Find where the given text appears and provide that cell's center as [x, y] coordinate. 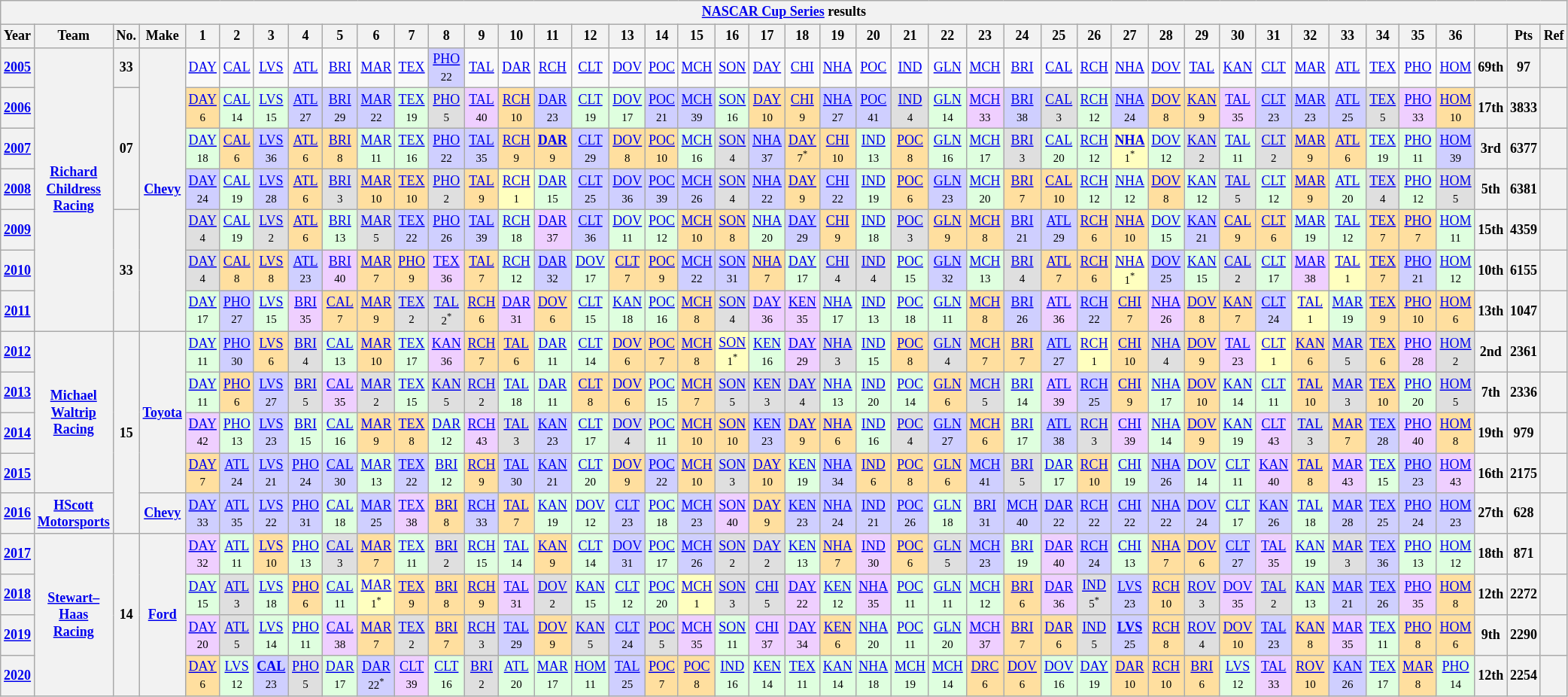
MAR38 [1311, 270]
871 [1524, 554]
KEN6 [837, 635]
BRI26 [1023, 311]
CAL30 [340, 473]
DAR22* [376, 676]
11 [553, 36]
CHI13 [1130, 554]
CHI37 [767, 635]
IND6 [874, 473]
RCH18 [516, 230]
17th [1491, 108]
15th [1491, 230]
HOM [1455, 68]
DAY7* [802, 148]
HScott Motorsports [74, 513]
PHO35 [1418, 595]
4359 [1524, 230]
31 [1274, 36]
9th [1491, 635]
POC5 [662, 635]
KAN13 [1311, 595]
2 [236, 36]
RCH43 [482, 433]
DAY20 [202, 635]
POC4 [910, 433]
DAR22 [1059, 513]
BRI12 [446, 473]
RCH2 [482, 392]
CLT20 [590, 473]
2020 [18, 676]
PHO7 [1418, 230]
IND [910, 68]
KEN19 [802, 473]
TAL29 [516, 635]
SON2 [733, 554]
MCH41 [985, 473]
HOM23 [1455, 513]
DAY24 [202, 190]
6155 [1524, 270]
LVS21 [271, 473]
MAR28 [1348, 513]
KAN18 [628, 311]
MCH5 [985, 392]
Michael Waltrip Racing [74, 412]
2254 [1524, 676]
PHO31 [305, 513]
SON10 [733, 433]
MCH33 [985, 108]
TAL30 [516, 473]
LVS6 [271, 352]
2009 [18, 230]
DAR [516, 68]
NHA3 [837, 352]
PHO40 [1418, 433]
8 [446, 36]
HOM43 [1455, 473]
KEN35 [802, 311]
TEX28 [1383, 433]
2014 [18, 433]
TAL2* [446, 311]
DAY18 [202, 148]
POC9 [662, 270]
MCH20 [985, 190]
ATL11 [236, 554]
MAR35 [1348, 635]
KAN40 [1274, 473]
MAR1* [376, 595]
BRI13 [340, 230]
GLN [947, 68]
16th [1491, 473]
KAN2 [1202, 148]
ATL29 [1059, 230]
CAL13 [340, 352]
KEN16 [767, 352]
MCH16 [697, 148]
MCH17 [985, 148]
ROV10 [1311, 676]
DOV35 [1238, 595]
CHI39 [1130, 433]
CAL14 [236, 108]
CAL18 [340, 513]
2016 [18, 513]
PHO23 [1418, 473]
TAL12 [1348, 230]
IND30 [874, 554]
MAR2 [376, 392]
RCH24 [1094, 554]
MCH39 [697, 108]
MCH1 [697, 595]
CAL11 [340, 595]
GLN20 [947, 635]
PHO30 [236, 352]
MCH19 [910, 676]
DAR23 [553, 108]
RCH7 [482, 352]
ATL25 [1348, 108]
HOM39 [1455, 148]
TAL8 [1311, 473]
KAN12 [1202, 190]
NHA12 [1130, 190]
SON5 [733, 392]
29 [1202, 36]
25 [1059, 36]
DAR37 [553, 230]
DRC6 [985, 676]
POC39 [662, 190]
IND5* [1094, 595]
DOV16 [1059, 676]
CLT8 [590, 392]
2012 [18, 352]
Toyota [163, 412]
PHO14 [1455, 676]
Pts [1524, 36]
2011 [18, 311]
RCH33 [482, 513]
MAR8 [1418, 676]
CAL8 [236, 270]
TEX6 [1383, 352]
KEN13 [802, 554]
LVS27 [271, 392]
20 [874, 36]
1 [202, 36]
LVS18 [271, 595]
IND5 [1094, 635]
DAY19 [1094, 676]
34 [1383, 36]
19th [1491, 433]
CAL7 [340, 311]
19 [837, 36]
TEX26 [1383, 595]
GLN27 [947, 433]
TAL39 [482, 230]
RCH25 [1094, 392]
PHO28 [1418, 352]
DOV31 [628, 554]
ATL23 [305, 270]
PHO12 [1418, 190]
SON31 [733, 270]
CLT19 [590, 108]
ATL38 [1059, 433]
CAL20 [1059, 148]
MCH6 [985, 433]
979 [1524, 433]
ATL3 [236, 595]
23 [985, 36]
28 [1166, 36]
22 [947, 36]
ROV3 [1202, 595]
13th [1491, 311]
1047 [1524, 311]
CAL9 [1238, 230]
9 [482, 36]
KAN6 [1311, 352]
PHO33 [1418, 108]
LVS14 [271, 635]
POC21 [662, 108]
ATL24 [236, 473]
MAR21 [1348, 595]
5th [1491, 190]
21 [910, 36]
IND18 [874, 230]
NHA10 [1130, 230]
GLN4 [947, 352]
MCH22 [697, 270]
2272 [1524, 595]
CLT15 [590, 311]
IND21 [874, 513]
DAY42 [202, 433]
SON40 [733, 513]
2008 [18, 190]
5 [340, 36]
IND15 [874, 352]
TAL33 [1274, 676]
7th [1491, 392]
CAL16 [340, 433]
CLT16 [446, 676]
18 [802, 36]
2nd [1491, 352]
TAL11 [1238, 148]
CLT39 [412, 676]
ATL36 [1059, 311]
KEN14 [767, 676]
DAY33 [202, 513]
POC3 [910, 230]
2017 [18, 554]
TEX25 [1383, 513]
POC12 [662, 230]
DAR10 [1130, 676]
KAN8 [1311, 635]
DAR12 [446, 433]
07 [126, 149]
ATL5 [236, 635]
TAL14 [516, 554]
NHA35 [874, 595]
2361 [1524, 352]
DOV25 [1166, 270]
4 [305, 36]
24 [1023, 36]
3rd [1491, 148]
26 [1094, 36]
CLT29 [590, 148]
ROV4 [1202, 635]
DAR32 [553, 270]
DAY22 [802, 595]
TAL31 [516, 595]
MAR23 [1311, 108]
DOV2 [553, 595]
DAY32 [202, 554]
PHO2 [446, 190]
NHA4 [1166, 352]
DAR15 [553, 190]
MAR22 [376, 108]
GLN23 [947, 190]
IND20 [874, 392]
POC10 [662, 148]
10th [1491, 270]
CLT25 [590, 190]
CAL10 [1059, 190]
7 [412, 36]
NHA14 [1166, 433]
DAY7 [202, 473]
LVS8 [271, 270]
DAR40 [1059, 554]
CAL6 [236, 148]
2175 [1524, 473]
Year [18, 36]
3 [271, 36]
17 [767, 36]
DAR6 [1059, 635]
27th [1491, 513]
MAR25 [376, 513]
DOV14 [1202, 473]
RCH8 [1166, 635]
MCH13 [985, 270]
LVS36 [271, 148]
GLN18 [947, 513]
CAL2 [1238, 270]
LVS22 [271, 513]
TAL40 [482, 108]
27 [1130, 36]
TEX38 [412, 513]
CAL38 [340, 635]
BRI35 [305, 311]
DOV36 [628, 190]
GLN32 [947, 270]
628 [1524, 513]
18th [1491, 554]
6377 [1524, 148]
No. [126, 36]
2015 [18, 473]
30 [1238, 36]
13 [628, 36]
RCH15 [482, 554]
Richard Childress Racing [74, 190]
MCH40 [1023, 513]
NHA34 [837, 473]
SON1* [733, 352]
NASCAR Cup Series results [784, 12]
CHI5 [767, 595]
NHA37 [767, 148]
PHO20 [1418, 392]
LVS [271, 68]
POC16 [662, 311]
CLT6 [1274, 230]
PHO26 [446, 230]
DAR36 [1059, 595]
IND19 [874, 190]
TAL2 [1274, 595]
TEX8 [412, 433]
PHO8 [1418, 635]
BRI15 [305, 433]
DAY36 [767, 311]
GLN14 [947, 108]
6 [376, 36]
LVS25 [1130, 635]
CLT27 [1238, 554]
MCH14 [947, 676]
ATL7 [1059, 270]
ATL35 [236, 513]
CLT2 [1274, 148]
BRI31 [985, 513]
2018 [18, 595]
CLT36 [590, 230]
KAN23 [553, 433]
TAL9 [482, 190]
12 [590, 36]
CHI4 [837, 270]
PHO21 [1418, 270]
GLN5 [947, 554]
GLN16 [947, 148]
PHO9 [412, 270]
DAY34 [802, 635]
SON [733, 68]
MAR13 [376, 473]
DAY15 [202, 595]
Ref [1554, 36]
69th [1491, 68]
NHA6 [837, 433]
DAR31 [516, 311]
DOV11 [628, 230]
TAL25 [628, 676]
SON8 [733, 230]
2290 [1524, 635]
MCH35 [697, 635]
POC41 [874, 108]
2013 [18, 392]
CHI19 [1130, 473]
2010 [18, 270]
ATL39 [1059, 392]
10 [516, 36]
BRI29 [340, 108]
MAR11 [376, 148]
2005 [18, 68]
TAL6 [516, 352]
CLT43 [1274, 433]
KAN [1238, 68]
Make [163, 36]
TEX5 [1383, 108]
TAL10 [1311, 392]
NHA27 [837, 108]
MCH37 [985, 635]
97 [1524, 68]
KEN12 [837, 595]
MAR17 [553, 676]
MAR43 [1348, 473]
Ford [163, 615]
16 [733, 36]
HOM10 [1455, 108]
KAN7 [1238, 311]
POC20 [662, 595]
36 [1455, 36]
KAN36 [446, 352]
SON16 [733, 108]
DAR9 [553, 148]
2336 [1524, 392]
6381 [1524, 190]
BRI21 [1023, 230]
PHO27 [236, 311]
NHA13 [837, 392]
TEX16 [412, 148]
TEX4 [1383, 190]
BRI14 [1023, 392]
LVS2 [271, 230]
HOM2 [1455, 352]
2007 [18, 148]
CHI7 [1130, 311]
LVS28 [271, 190]
BRI38 [1023, 108]
2019 [18, 635]
CLT7 [628, 270]
CAL35 [340, 392]
POC14 [910, 392]
MCH12 [985, 595]
DOV4 [628, 433]
BRI19 [1023, 554]
BRI17 [1023, 433]
CHI [802, 68]
CAL23 [271, 676]
PHO [1418, 68]
POC26 [910, 513]
KEN3 [767, 392]
35 [1418, 36]
NHA18 [874, 676]
POC17 [662, 554]
GLN9 [947, 230]
CLT1 [1274, 352]
DOV15 [1166, 230]
32 [1311, 36]
LVS10 [271, 554]
Team [74, 36]
PHO10 [1418, 311]
DAY2 [767, 554]
SON11 [733, 635]
DOV24 [1202, 513]
2006 [18, 108]
3833 [1524, 108]
POC22 [662, 473]
Stewart–Haas Racing [74, 615]
BRI40 [340, 270]
TAL5 [1238, 190]
